Search for the cell housing the specified text and yield its (X, Y) center coordinate. 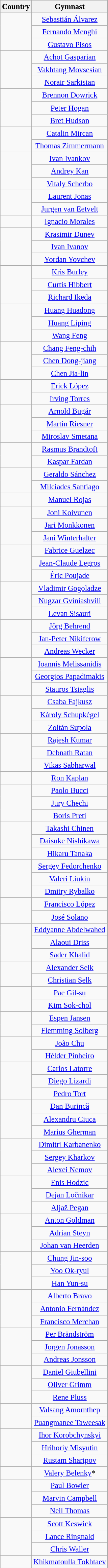
Chen Jia-lin (70, 373)
Levan Sisauri (70, 613)
Huang Huadong (70, 310)
Nugzar Gviniashvili (70, 601)
Bret Hudson (70, 120)
Hélder Pinheiro (70, 1056)
Francisco Merchan (70, 1322)
Hikaru Tanaka (70, 854)
Adrian Steyn (70, 1233)
Ignacio Morales (70, 222)
Valeri Liukin (70, 879)
Kris Burley (70, 272)
Dejan Ločnikar (70, 1195)
Ivan Ivanov (70, 247)
Gymnast (70, 7)
Enis Hodzic (70, 1182)
Oliver Grimm (70, 1385)
João Chu (70, 1043)
Andrey Kan (70, 171)
Jari Monkkonen (70, 525)
Martin Riesner (70, 424)
Joni Koivunen (70, 512)
Ron Kaplan (70, 778)
Chen Dong-jiang (70, 361)
Christian Selk (70, 980)
Ihor Korobchynskyi (70, 1435)
Gustavo Pisos (70, 45)
Chang Feng-chih (70, 348)
Valery Belenky* (70, 1473)
Vikas Sabharwal (70, 765)
Csaba Fajkusz (70, 702)
Neil Thomas (70, 1511)
Alaoui Driss (70, 942)
Norair Sarkisian (70, 82)
Rustam Sharipov (70, 1460)
Country (16, 7)
Fabrice Guelzec (70, 550)
Han Yun-su (70, 1284)
Dan Burincă (70, 1107)
Puangmanee Taweesak (70, 1422)
Geraldo Sánchez (70, 474)
Alexandru Ciuca (70, 1119)
Hrihoriy Misyutin (70, 1448)
Paul Bowler (70, 1486)
Laurent Jonas (70, 196)
Anton Goldman (70, 1220)
Dmitry Rybalko (70, 891)
Huang Liping (70, 323)
Marvin Campbell (70, 1498)
Thomas Zimmermann (70, 146)
Erick López (70, 386)
Curtis Hibbert (70, 285)
Achot Gasparian (70, 57)
José Solano (70, 917)
Miroslav Smetana (70, 436)
Pedro Tort (70, 1094)
Károly Schupkégel (70, 715)
Marius Gherman (70, 1132)
Alexander Selk (70, 967)
Pae Gil-su (70, 993)
Andreas Wecker (70, 651)
Milciades Santiago (70, 487)
Sergey Fedorchenko (70, 866)
Eddyanne Abdelwahed (70, 929)
Jury Chechi (70, 803)
Vladimir Gogoladze (70, 588)
Georgios Papadimakis (70, 677)
Chris Waller (70, 1549)
Alexei Nemov (70, 1170)
Flemming Solberg (70, 1031)
Rene Pluss (70, 1397)
Brennon Dowrick (70, 95)
Sader Khalid (70, 955)
Paolo Bucci (70, 791)
Ioannis Melissanidis (70, 664)
Arnold Bugár (70, 411)
Daisuke Nishikawa (70, 841)
Fernando Menghi (70, 32)
Sergey Kharkov (70, 1157)
Aljaž Pegan (70, 1208)
Peter Hogan (70, 108)
Andreas Jonsson (70, 1359)
Lance Ringnald (70, 1536)
Valsang Amornthep (70, 1410)
Ivan Ivankov (70, 158)
Stauros Tsiaglis (70, 689)
Chung Jin-soo (70, 1258)
Wang Feng (70, 335)
Kim Sok-chol (70, 1005)
Antonio Fernández (70, 1309)
Kaspar Fardan (70, 462)
Éric Poujade (70, 576)
Jean-Claude Legros (70, 563)
Diego Lizardi (70, 1081)
Krasimir Dunev (70, 234)
Catalin Mircan (70, 133)
Vitaly Scherbo (70, 184)
Daniel Giubellini (70, 1372)
Takashi Chinen (70, 829)
Scott Keswick (70, 1524)
Khikmatoulla Tokhtaev (70, 1562)
Jurgen van Eetvelt (70, 209)
Zoltán Supola (70, 727)
Francisco López (70, 904)
Espen Jansen (70, 1018)
Jörg Behrend (70, 626)
Boris Preti (70, 816)
Richard Ikeda (70, 298)
Yordan Yovchev (70, 260)
Rajesh Kumar (70, 740)
Jorgen Jonasson (70, 1347)
Irving Torres (70, 398)
Sebastián Álvarez (70, 20)
Vakhtang Movsesian (70, 70)
Yoo Ok-ryul (70, 1271)
Carlos Latorre (70, 1069)
Rasmus Brandtoft (70, 449)
Jani Winterhalter (70, 538)
Jan-Peter Nikiferow (70, 639)
Manuel Rojas (70, 500)
Dimitri Karbanenko (70, 1144)
Johan van Heerden (70, 1246)
Debnath Ratan (70, 753)
Per Brändström (70, 1334)
Alberto Bravo (70, 1296)
